Scan for the cell matching the given text and deliver its [X, Y] coordinate at center. 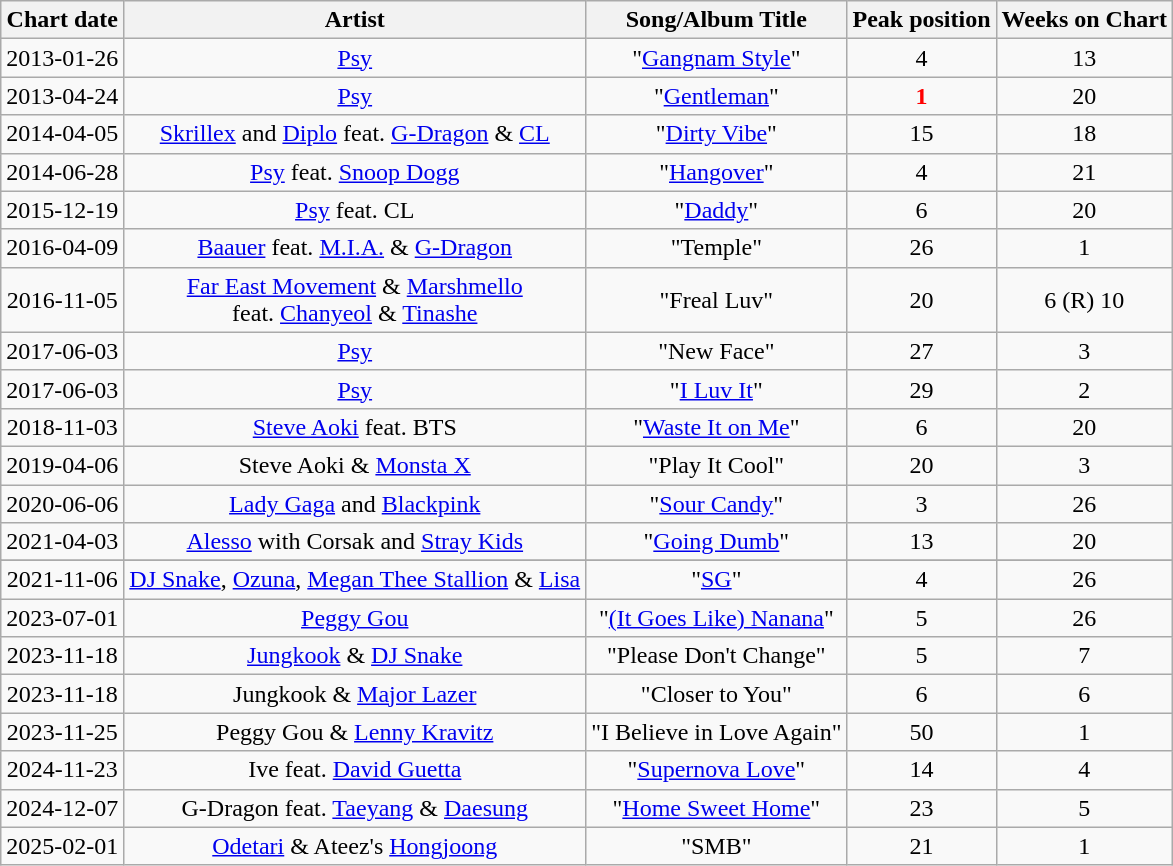
Ive feat. David Guetta [355, 770]
2024-11-23 [62, 770]
Chart date [62, 20]
27 [922, 351]
2023-11-25 [62, 732]
6 (R) 10 [1084, 300]
2018-11-03 [62, 427]
2 [1084, 389]
"Please Don't Change" [716, 656]
"(It Goes Like) Nanana" [716, 618]
"Going Dumb" [716, 542]
2024-12-07 [62, 808]
"Waste It on Me" [716, 427]
2021-04-03 [62, 542]
Odetari & Ateez's Hongjoong [355, 846]
Far East Movement & Marshmellofeat. Chanyeol & Tinashe [355, 300]
Song/Album Title [716, 20]
2016-11-05 [62, 300]
18 [1084, 134]
"Dirty Vibe" [716, 134]
Alesso with Corsak and Stray Kids [355, 542]
Peak position [922, 20]
2025-02-01 [62, 846]
"Play It Cool" [716, 465]
"Closer to You" [716, 694]
"SMB" [716, 846]
2013-01-26 [62, 58]
Weeks on Chart [1084, 20]
"Gangnam Style" [716, 58]
"I Believe in Love Again" [716, 732]
2014-04-05 [62, 134]
7 [1084, 656]
2016-04-09 [62, 248]
2019-04-06 [62, 465]
Peggy Gou [355, 618]
"SG" [716, 580]
2015-12-19 [62, 210]
Steve Aoki & Monsta X [355, 465]
2013-04-24 [62, 96]
"Home Sweet Home" [716, 808]
Jungkook & DJ Snake [355, 656]
"Hangover" [716, 172]
2020-06-06 [62, 503]
Psy feat. CL [355, 210]
"Freal Luv" [716, 300]
"I Luv It" [716, 389]
Jungkook & Major Lazer [355, 694]
2023-07-01 [62, 618]
2021-11-06 [62, 580]
14 [922, 770]
Peggy Gou & Lenny Kravitz [355, 732]
2014-06-28 [62, 172]
"Sour Candy" [716, 503]
Psy feat. Snoop Dogg [355, 172]
29 [922, 389]
"New Face" [716, 351]
"Temple" [716, 248]
23 [922, 808]
Baauer feat. M.I.A. & G-Dragon [355, 248]
15 [922, 134]
Steve Aoki feat. BTS [355, 427]
"Supernova Love" [716, 770]
G-Dragon feat. Taeyang & Daesung [355, 808]
50 [922, 732]
Skrillex and Diplo feat. G-Dragon & CL [355, 134]
"Gentleman" [716, 96]
"Daddy" [716, 210]
Artist [355, 20]
Lady Gaga and Blackpink [355, 503]
DJ Snake, Ozuna, Megan Thee Stallion & Lisa [355, 580]
